From the cell containing the given text, extract its center point as [X, Y] coordinate. 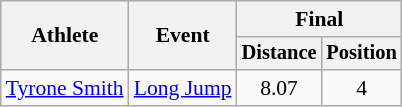
Athlete [65, 36]
Distance [280, 54]
8.07 [280, 88]
Long Jump [183, 88]
4 [361, 88]
Event [183, 36]
Tyrone Smith [65, 88]
Position [361, 54]
Final [320, 19]
